Detect which cell encompasses the target text, then output its (x, y) center coordinate. 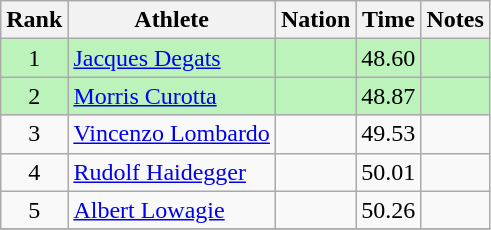
Rudolf Haidegger (172, 172)
1 (34, 58)
Morris Curotta (172, 96)
2 (34, 96)
Rank (34, 20)
Time (388, 20)
Athlete (172, 20)
3 (34, 134)
Notes (455, 20)
Vincenzo Lombardo (172, 134)
50.01 (388, 172)
5 (34, 210)
48.60 (388, 58)
Nation (315, 20)
49.53 (388, 134)
Albert Lowagie (172, 210)
48.87 (388, 96)
50.26 (388, 210)
4 (34, 172)
Jacques Degats (172, 58)
